Return the (x, y) coordinate for the center point of the cell that contains the specified text.  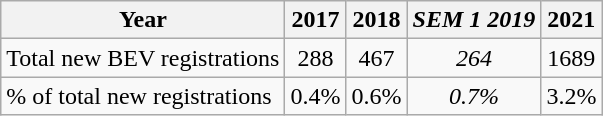
Total new BEV registrations (143, 58)
0.4% (316, 96)
2017 (316, 20)
0.7% (474, 96)
% of total new registrations (143, 96)
288 (316, 58)
2021 (572, 20)
264 (474, 58)
SEM 1 2019 (474, 20)
Year (143, 20)
467 (376, 58)
3.2% (572, 96)
1689 (572, 58)
0.6% (376, 96)
2018 (376, 20)
